Find where the given text appears and provide that cell's center as [X, Y] coordinate. 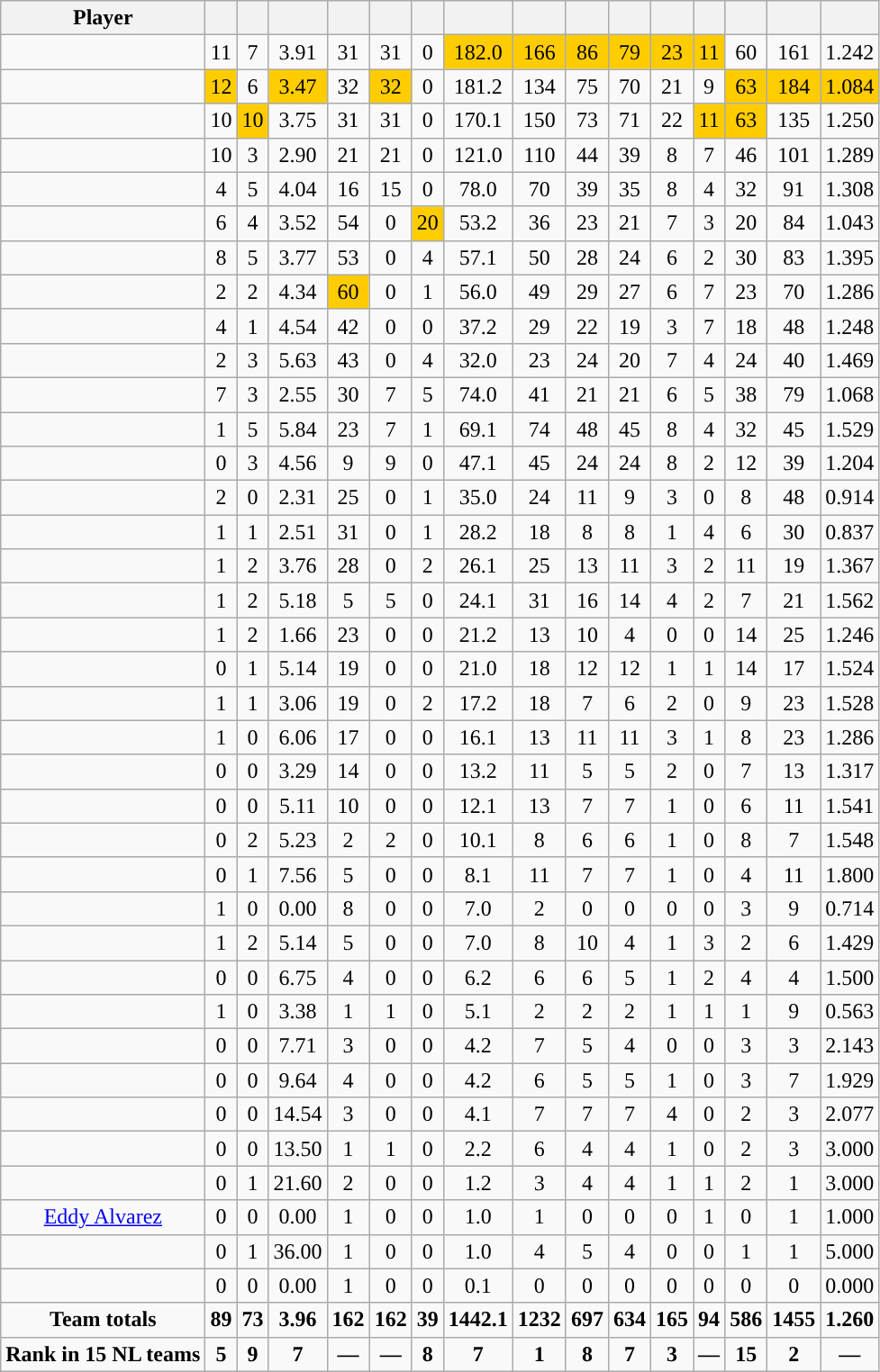
1.541 [850, 806]
3.76 [297, 566]
35 [629, 189]
94 [710, 1320]
0.837 [850, 532]
586 [746, 1320]
181.2 [477, 86]
3.38 [297, 1012]
46 [746, 155]
1442.1 [477, 1320]
1.2 [477, 1183]
134 [539, 86]
184 [794, 86]
1.800 [850, 874]
4.34 [297, 292]
2.90 [297, 155]
135 [794, 121]
3.91 [297, 52]
1.000 [850, 1217]
6.06 [297, 737]
1.248 [850, 326]
35.0 [477, 498]
42 [348, 326]
2.55 [297, 394]
13.50 [297, 1149]
14.54 [297, 1115]
1.260 [850, 1320]
13.2 [477, 772]
8.1 [477, 874]
1.524 [850, 669]
1.66 [297, 635]
5.23 [297, 840]
634 [629, 1320]
83 [794, 257]
1.929 [850, 1080]
0.914 [850, 498]
1.250 [850, 121]
38 [746, 394]
54 [348, 223]
28.2 [477, 532]
37.2 [477, 326]
32.0 [477, 360]
17.2 [477, 703]
1.395 [850, 257]
5.1 [477, 1012]
0.1 [477, 1286]
1.562 [850, 600]
6.75 [297, 977]
0.714 [850, 908]
1.469 [850, 360]
110 [539, 155]
2.51 [297, 532]
166 [539, 52]
165 [672, 1320]
3.75 [297, 121]
6.2 [477, 977]
49 [539, 292]
26.1 [477, 566]
47.1 [477, 464]
5.000 [850, 1251]
7.56 [297, 874]
24.1 [477, 600]
1.367 [850, 566]
4.54 [297, 326]
Eddy Alvarez [103, 1217]
53 [348, 257]
182.0 [477, 52]
84 [794, 223]
3.29 [297, 772]
78.0 [477, 189]
36.00 [297, 1251]
56.0 [477, 292]
0.000 [850, 1286]
89 [222, 1320]
101 [794, 155]
121.0 [477, 155]
21.2 [477, 635]
4.56 [297, 464]
91 [794, 189]
53.2 [477, 223]
74 [539, 429]
5.84 [297, 429]
4.1 [477, 1115]
5.63 [297, 360]
161 [794, 52]
Team totals [103, 1320]
74.0 [477, 394]
1.429 [850, 943]
10.1 [477, 840]
75 [587, 86]
71 [629, 121]
40 [794, 360]
50 [539, 257]
2.077 [850, 1115]
150 [539, 121]
21.60 [297, 1183]
1.308 [850, 189]
3.47 [297, 86]
41 [539, 394]
16.1 [477, 737]
1.084 [850, 86]
0.563 [850, 1012]
2.31 [297, 498]
3.06 [297, 703]
1.246 [850, 635]
44 [587, 155]
36 [539, 223]
1.289 [850, 155]
170.1 [477, 121]
1455 [794, 1320]
57.1 [477, 257]
2.2 [477, 1149]
Player [103, 18]
86 [587, 52]
27 [629, 292]
12.1 [477, 806]
1232 [539, 1320]
697 [587, 1320]
7.71 [297, 1046]
9.64 [297, 1080]
3.52 [297, 223]
1.204 [850, 464]
Rank in 15 NL teams [103, 1354]
1.528 [850, 703]
1.068 [850, 394]
69.1 [477, 429]
1.529 [850, 429]
3.77 [297, 257]
21.0 [477, 669]
1.317 [850, 772]
4.04 [297, 189]
43 [348, 360]
3.96 [297, 1320]
5.18 [297, 600]
1.548 [850, 840]
1.043 [850, 223]
1.242 [850, 52]
5.11 [297, 806]
2.143 [850, 1046]
1.500 [850, 977]
